Search for the cell housing the specified text and yield its (x, y) center coordinate. 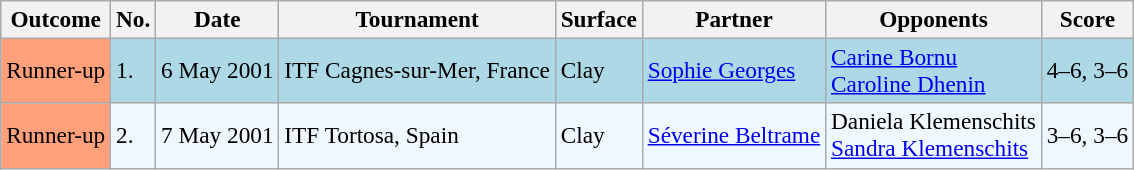
ITF Cagnes-sur-Mer, France (417, 70)
Date (218, 19)
3–6, 3–6 (1087, 136)
Outcome (56, 19)
7 May 2001 (218, 136)
Séverine Beltrame (734, 136)
No. (134, 19)
2. (134, 136)
Partner (734, 19)
Tournament (417, 19)
Daniela Klemenschits Sandra Klemenschits (934, 136)
1. (134, 70)
Score (1087, 19)
Carine Bornu Caroline Dhenin (934, 70)
6 May 2001 (218, 70)
Surface (598, 19)
4–6, 3–6 (1087, 70)
Opponents (934, 19)
ITF Tortosa, Spain (417, 136)
Sophie Georges (734, 70)
